For the text-containing cell, return its midpoint in (x, y) coordinate format. 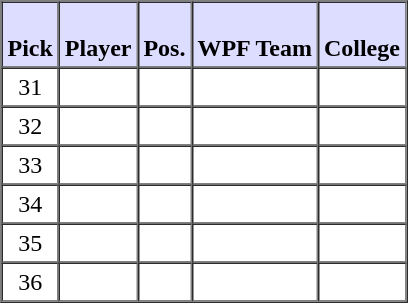
36 (30, 282)
Pick (30, 35)
33 (30, 166)
34 (30, 204)
WPF Team (254, 35)
35 (30, 244)
32 (30, 126)
Player (98, 35)
31 (30, 88)
College (362, 35)
Pos. (164, 35)
